Provide the (x, y) coordinate of the cell's center where the given text is located.  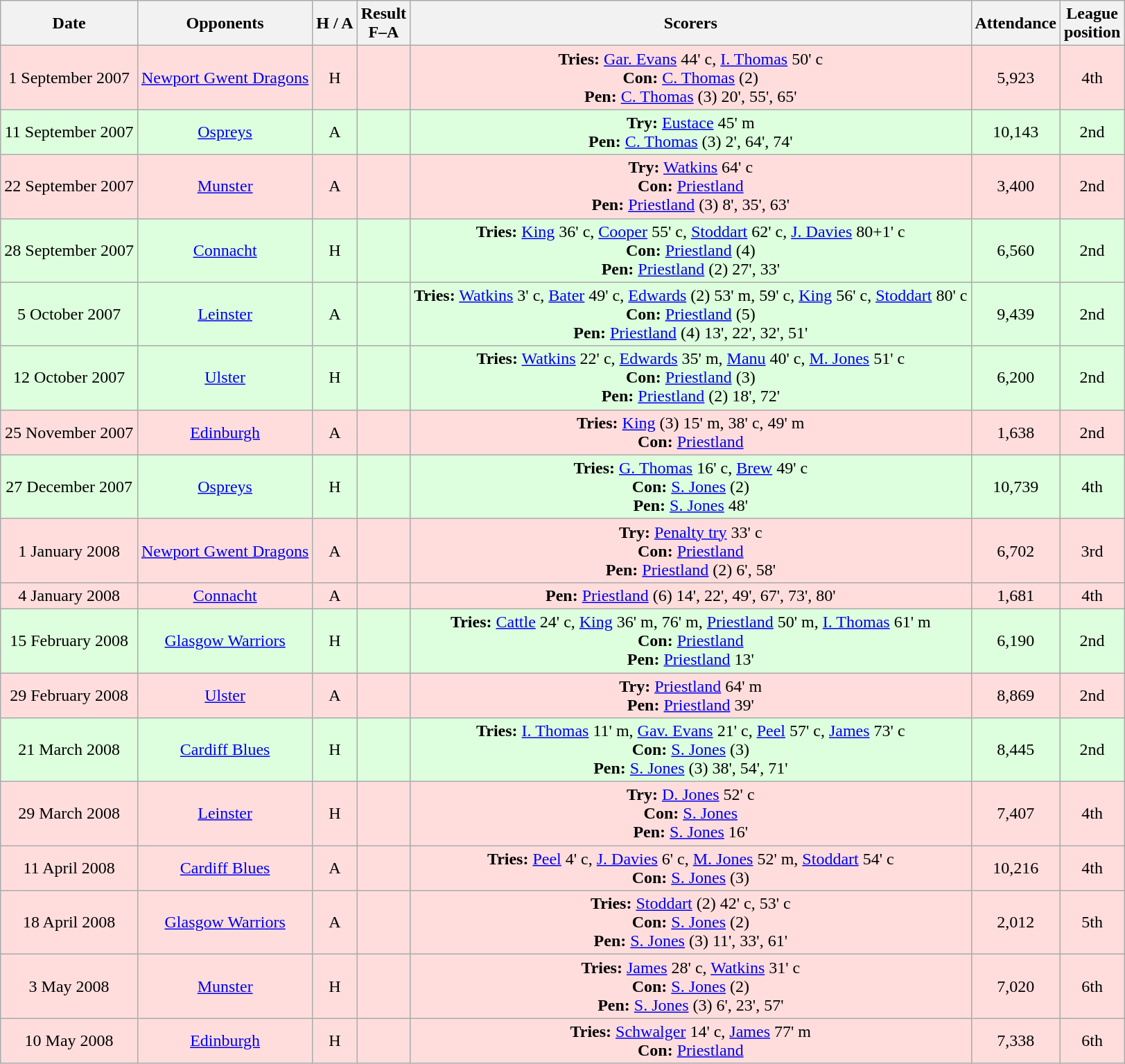
Pen: Priestland (6) 14', 22', 49', 67', 73', 80' (690, 595)
1,638 (1015, 433)
3rd (1092, 550)
Leagueposition (1092, 24)
21 March 2008 (69, 750)
6,190 (1015, 640)
Try: Penalty try 33' cCon: PriestlandPen: Priestland (2) 6', 58' (690, 550)
25 November 2007 (69, 433)
10,216 (1015, 868)
Try: Priestland 64' mPen: Priestland 39' (690, 695)
2,012 (1015, 923)
9,439 (1015, 314)
3,400 (1015, 186)
27 December 2007 (69, 487)
22 September 2007 (69, 186)
28 September 2007 (69, 250)
1,681 (1015, 595)
Tries: G. Thomas 16' c, Brew 49' cCon: S. Jones (2)Pen: S. Jones 48' (690, 487)
Try: Eustace 45' mPen: C. Thomas (3) 2', 64', 74' (690, 132)
Tries: King 36' c, Cooper 55' c, Stoddart 62' c, J. Davies 80+1' cCon: Priestland (4)Pen: Priestland (2) 27', 33' (690, 250)
1 January 2008 (69, 550)
12 October 2007 (69, 378)
11 April 2008 (69, 868)
ResultF–A (383, 24)
Date (69, 24)
8,445 (1015, 750)
Tries: Cattle 24' c, King 36' m, 76' m, Priestland 50' m, I. Thomas 61' mCon: PriestlandPen: Priestland 13' (690, 640)
6,560 (1015, 250)
3 May 2008 (69, 986)
6,702 (1015, 550)
Tries: Schwalger 14' c, James 77' mCon: Priestland (690, 1041)
5 October 2007 (69, 314)
8,869 (1015, 695)
7,338 (1015, 1041)
Tries: Watkins 3' c, Bater 49' c, Edwards (2) 53' m, 59' c, King 56' c, Stoddart 80' cCon: Priestland (5)Pen: Priestland (4) 13', 22', 32', 51' (690, 314)
7,020 (1015, 986)
1 September 2007 (69, 78)
Try: Watkins 64' cCon: PriestlandPen: Priestland (3) 8', 35', 63' (690, 186)
H / A (335, 24)
5th (1092, 923)
Try: D. Jones 52' cCon: S. JonesPen: S. Jones 16' (690, 814)
Tries: I. Thomas 11' m, Gav. Evans 21' c, Peel 57' c, James 73' cCon: S. Jones (3)Pen: S. Jones (3) 38', 54', 71' (690, 750)
6,200 (1015, 378)
Attendance (1015, 24)
18 April 2008 (69, 923)
Tries: Watkins 22' c, Edwards 35' m, Manu 40' c, M. Jones 51' cCon: Priestland (3)Pen: Priestland (2) 18', 72' (690, 378)
5,923 (1015, 78)
10,739 (1015, 487)
29 February 2008 (69, 695)
Tries: Stoddart (2) 42' c, 53' cCon: S. Jones (2)Pen: S. Jones (3) 11', 33', 61' (690, 923)
Scorers (690, 24)
Tries: Gar. Evans 44' c, I. Thomas 50' cCon: C. Thomas (2)Pen: C. Thomas (3) 20', 55', 65' (690, 78)
4 January 2008 (69, 595)
11 September 2007 (69, 132)
10 May 2008 (69, 1041)
Tries: King (3) 15' m, 38' c, 49' mCon: Priestland (690, 433)
29 March 2008 (69, 814)
7,407 (1015, 814)
10,143 (1015, 132)
15 February 2008 (69, 640)
Opponents (225, 24)
Tries: Peel 4' c, J. Davies 6' c, M. Jones 52' m, Stoddart 54' cCon: S. Jones (3) (690, 868)
Tries: James 28' c, Watkins 31' cCon: S. Jones (2)Pen: S. Jones (3) 6', 23', 57' (690, 986)
